Search for the cell housing the specified text and yield its (X, Y) center coordinate. 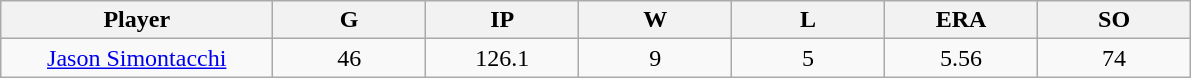
46 (350, 58)
Jason Simontacchi (137, 58)
126.1 (502, 58)
5.56 (962, 58)
G (350, 20)
W (656, 20)
74 (1114, 58)
5 (808, 58)
ERA (962, 20)
9 (656, 58)
Player (137, 20)
IP (502, 20)
L (808, 20)
SO (1114, 20)
